Extract the [X, Y] coordinate from the center of the cell holding the provided text.  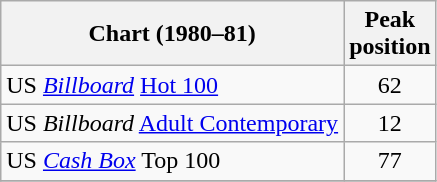
Peakposition [390, 34]
12 [390, 123]
77 [390, 161]
62 [390, 85]
US Billboard Adult Contemporary [172, 123]
US Cash Box Top 100 [172, 161]
US Billboard Hot 100 [172, 85]
Chart (1980–81) [172, 34]
